Output the [X, Y] coordinate of the center of the cell containing the given text.  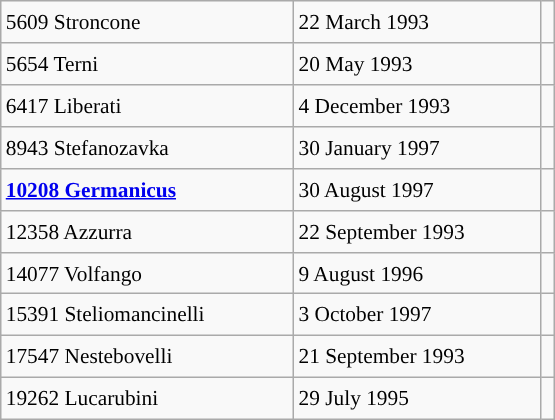
3 October 1997 [418, 315]
22 March 1993 [418, 22]
15391 Steliomancinelli [148, 315]
30 August 1997 [418, 189]
10208 Germanicus [148, 189]
22 September 1993 [418, 231]
21 September 1993 [418, 357]
14077 Volfango [148, 273]
20 May 1993 [418, 64]
6417 Liberati [148, 106]
29 July 1995 [418, 399]
9 August 1996 [418, 273]
30 January 1997 [418, 148]
5654 Terni [148, 64]
17547 Nestebovelli [148, 357]
19262 Lucarubini [148, 399]
8943 Stefanozavka [148, 148]
12358 Azzurra [148, 231]
4 December 1993 [418, 106]
5609 Stroncone [148, 22]
